Return the (X, Y) coordinate for the center point of the cell that contains the specified text.  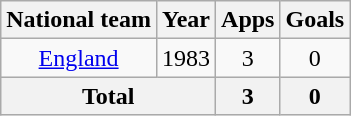
Goals (315, 20)
Year (186, 20)
1983 (186, 58)
Apps (248, 20)
National team (79, 20)
Total (108, 96)
England (79, 58)
